Return (X, Y) of the center of cell containing provided text 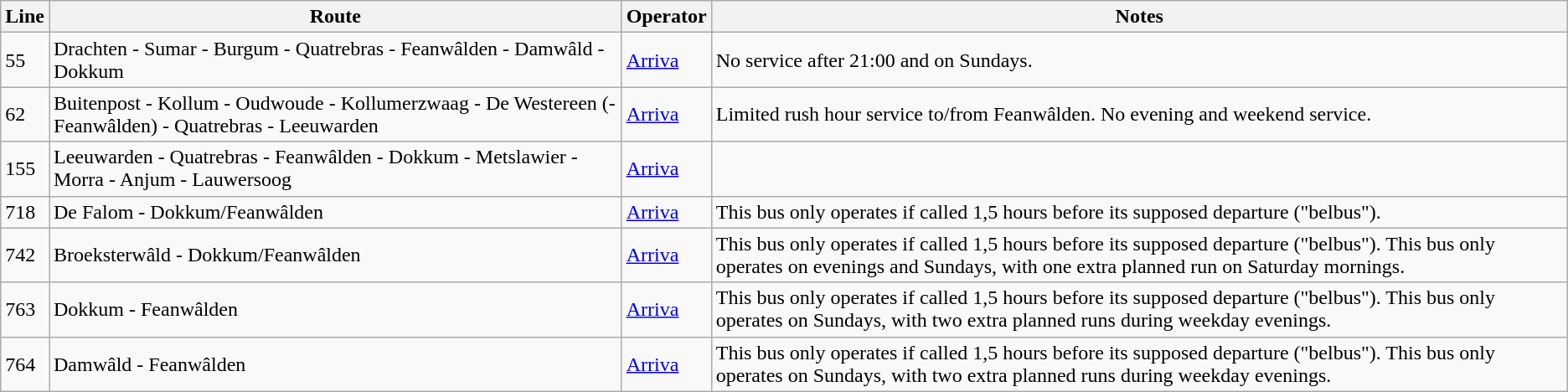
Buitenpost - Kollum - Oudwoude - Kollumerzwaag - De Westereen (- Feanwâlden) - Quatrebras - Leeuwarden (335, 114)
Broeksterwâld - Dokkum/Feanwâlden (335, 255)
Limited rush hour service to/from Feanwâlden. No evening and weekend service. (1139, 114)
Route (335, 17)
Drachten - Sumar - Burgum - Quatrebras - Feanwâlden - Damwâld - Dokkum (335, 60)
Damwâld - Feanwâlden (335, 364)
No service after 21:00 and on Sundays. (1139, 60)
155 (25, 169)
This bus only operates if called 1,5 hours before its supposed departure ("belbus"). (1139, 212)
55 (25, 60)
Operator (667, 17)
De Falom - Dokkum/Feanwâlden (335, 212)
62 (25, 114)
718 (25, 212)
763 (25, 310)
742 (25, 255)
Line (25, 17)
Dokkum - Feanwâlden (335, 310)
764 (25, 364)
Notes (1139, 17)
Leeuwarden - Quatrebras - Feanwâlden - Dokkum - Metslawier - Morra - Anjum - Lauwersoog (335, 169)
